Search for the cell housing the specified text and yield its (X, Y) center coordinate. 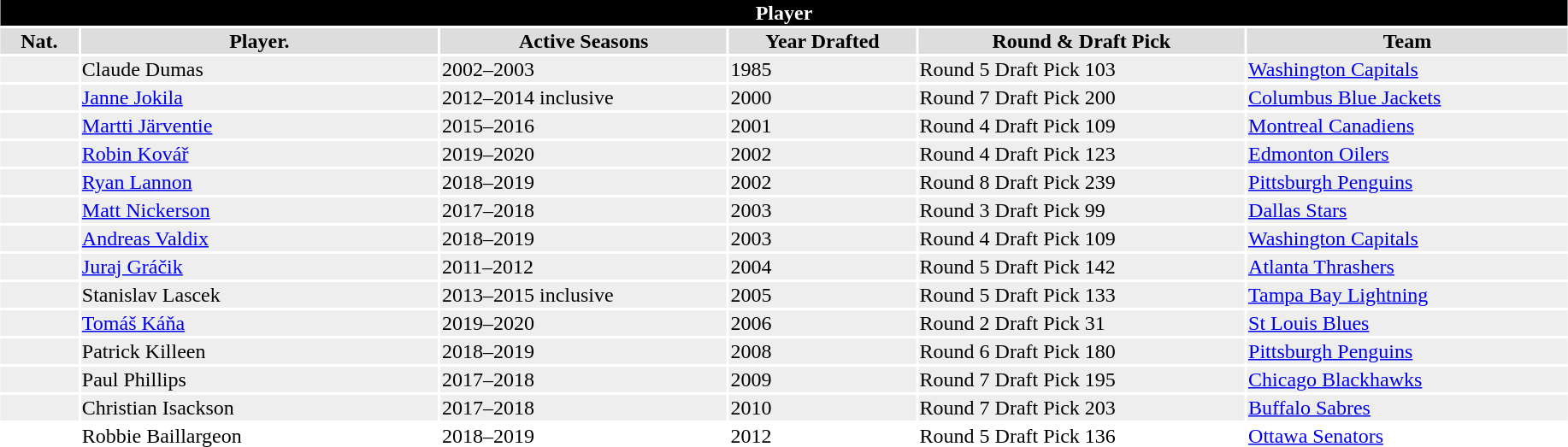
2001 (822, 126)
Round 7 Draft Pick 195 (1081, 379)
2004 (822, 267)
Martti Järventie (259, 126)
Player (783, 13)
Chicago Blackhawks (1407, 379)
Round 3 Draft Pick 99 (1081, 210)
Montreal Canadiens (1407, 126)
2013–2015 inclusive (583, 295)
Ryan Lannon (259, 182)
Round 5 Draft Pick 142 (1081, 267)
Tomáš Káňa (259, 323)
Columbus Blue Jackets (1407, 97)
Round 8 Draft Pick 239 (1081, 182)
2012–2014 inclusive (583, 97)
Year Drafted (822, 41)
St Louis Blues (1407, 323)
2011–2012 (583, 267)
1985 (822, 69)
Robin Kovář (259, 154)
Round 2 Draft Pick 31 (1081, 323)
Christian Isackson (259, 408)
Janne Jokila (259, 97)
Active Seasons (583, 41)
Round 5 Draft Pick 133 (1081, 295)
Team (1407, 41)
2010 (822, 408)
2002–2003 (583, 69)
Round 7 Draft Pick 200 (1081, 97)
Paul Phillips (259, 379)
Player. (259, 41)
Nat. (39, 41)
2000 (822, 97)
Atlanta Thrashers (1407, 267)
Juraj Gráčik (259, 267)
Round 7 Draft Pick 203 (1081, 408)
2009 (822, 379)
Claude Dumas (259, 69)
2008 (822, 351)
2015–2016 (583, 126)
Matt Nickerson (259, 210)
Patrick Killeen (259, 351)
Tampa Bay Lightning (1407, 295)
Buffalo Sabres (1407, 408)
Dallas Stars (1407, 210)
Round 5 Draft Pick 103 (1081, 69)
Stanislav Lascek (259, 295)
Round 6 Draft Pick 180 (1081, 351)
2005 (822, 295)
Edmonton Oilers (1407, 154)
Round 4 Draft Pick 123 (1081, 154)
Round & Draft Pick (1081, 41)
Andreas Valdix (259, 238)
2006 (822, 323)
